Extract the [X, Y] coordinate from the center of the cell holding the provided text.  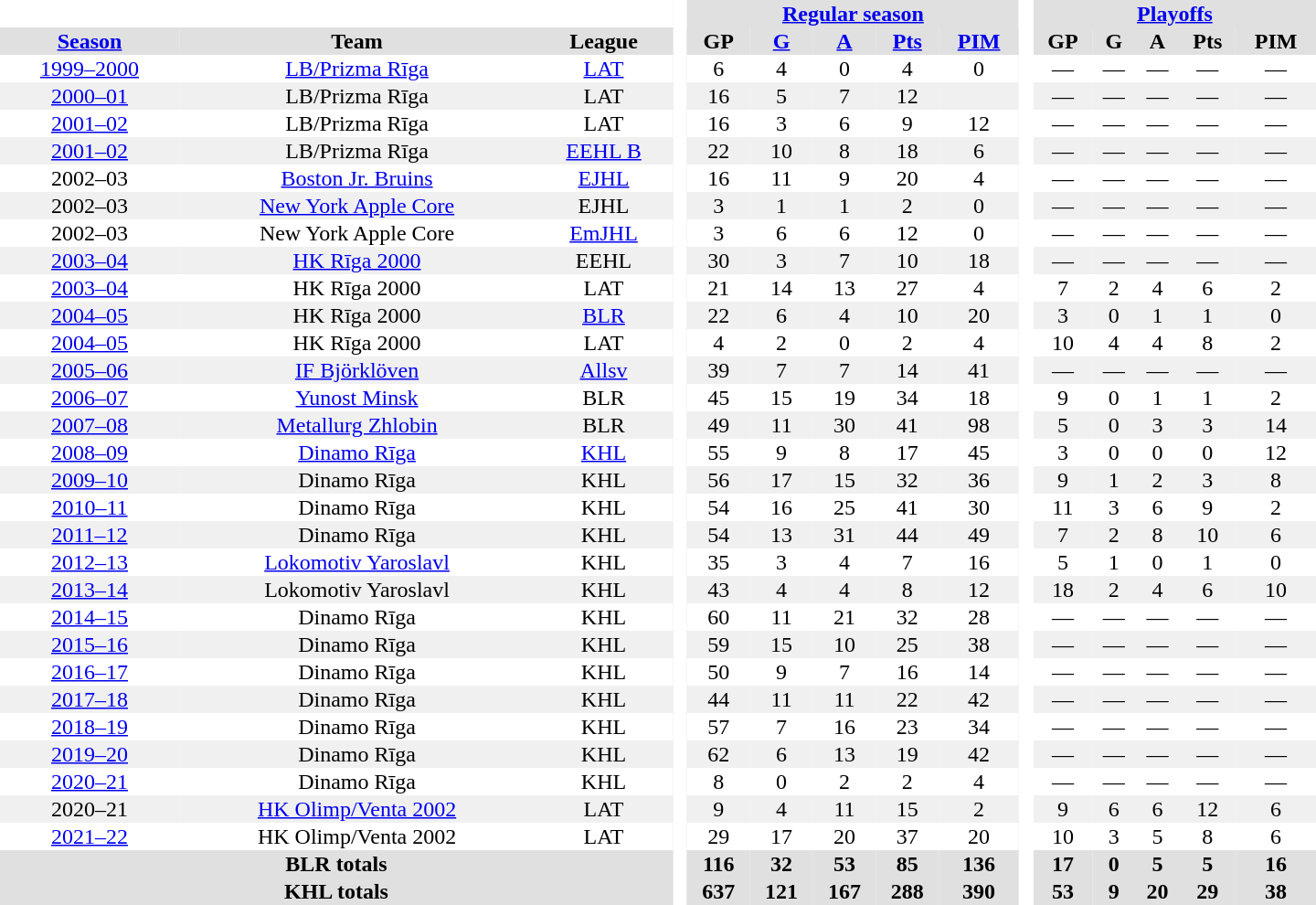
85 [907, 864]
League [603, 41]
Boston Jr. Bruins [356, 178]
2000–01 [90, 96]
2018–19 [90, 727]
2011–12 [90, 535]
55 [718, 452]
50 [718, 672]
2007–08 [90, 425]
EEHL [603, 261]
Yunost Minsk [356, 398]
1999–2000 [90, 69]
57 [718, 727]
136 [979, 864]
Season [90, 41]
43 [718, 590]
2016–17 [90, 672]
56 [718, 480]
60 [718, 617]
39 [718, 370]
Metallurg Zhlobin [356, 425]
116 [718, 864]
2005–06 [90, 370]
KHL totals [336, 891]
62 [718, 754]
2019–20 [90, 754]
EmJHL [603, 233]
2006–07 [90, 398]
2017–18 [90, 699]
2021–22 [90, 836]
Regular season [854, 14]
2009–10 [90, 480]
2008–09 [90, 452]
23 [907, 727]
37 [907, 836]
2015–16 [90, 644]
390 [979, 891]
Playoffs [1175, 14]
98 [979, 425]
59 [718, 644]
35 [718, 562]
121 [782, 891]
167 [844, 891]
Allsv [603, 370]
2013–14 [90, 590]
BLR totals [336, 864]
2012–13 [90, 562]
288 [907, 891]
2014–15 [90, 617]
IF Björklöven [356, 370]
36 [979, 480]
Team [356, 41]
31 [844, 535]
EEHL B [603, 151]
2010–11 [90, 507]
637 [718, 891]
28 [979, 617]
27 [907, 288]
